Identify which cell holds the provided text, then report its (X, Y) central coordinate. 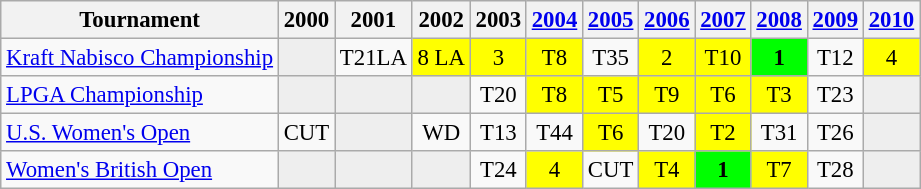
2001 (374, 20)
2000 (306, 20)
T12 (835, 58)
Women's British Open (140, 170)
2007 (723, 20)
T10 (723, 58)
3 (498, 58)
T28 (835, 170)
T35 (611, 58)
2002 (441, 20)
T23 (835, 95)
T3 (779, 95)
T7 (779, 170)
T5 (611, 95)
T2 (723, 133)
Kraft Nabisco Championship (140, 58)
T26 (835, 133)
T24 (498, 170)
T9 (667, 95)
2009 (835, 20)
LPGA Championship (140, 95)
T4 (667, 170)
T31 (779, 133)
T13 (498, 133)
2010 (891, 20)
2005 (611, 20)
T44 (554, 133)
2008 (779, 20)
U.S. Women's Open (140, 133)
T21LA (374, 58)
2004 (554, 20)
Tournament (140, 20)
2 (667, 58)
2006 (667, 20)
WD (441, 133)
2003 (498, 20)
8 LA (441, 58)
